Scan for the cell matching the given text and deliver its (x, y) coordinate at center. 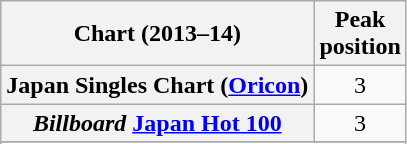
Billboard Japan Hot 100 (158, 123)
Japan Singles Chart (Oricon) (158, 85)
Peak position (360, 34)
Chart (2013–14) (158, 34)
